Return the (x, y) coordinate for the center point of the cell that contains the specified text.  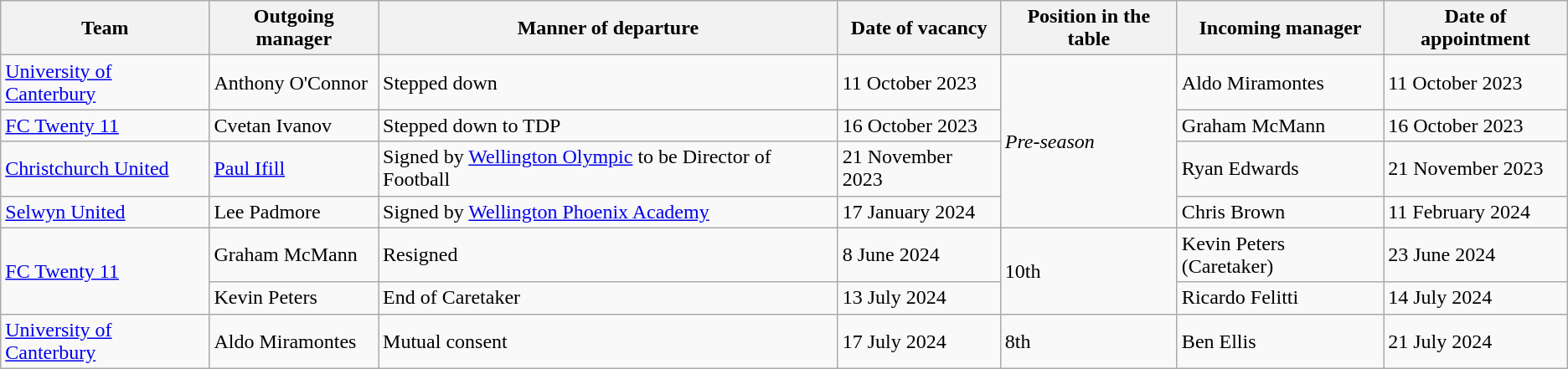
Resigned (608, 254)
Position in the table (1089, 28)
17 January 2024 (919, 212)
Pre-season (1089, 141)
Selwyn United (106, 212)
13 July 2024 (919, 298)
Signed by Wellington Phoenix Academy (608, 212)
23 June 2024 (1476, 254)
Kevin Peters (Caretaker) (1280, 254)
Kevin Peters (294, 298)
11 February 2024 (1476, 212)
Ricardo Felitti (1280, 298)
Chris Brown (1280, 212)
Cvetan Ivanov (294, 126)
Incoming manager (1280, 28)
Stepped down (608, 82)
Manner of departure (608, 28)
Team (106, 28)
Christchurch United (106, 169)
Mutual consent (608, 341)
21 July 2024 (1476, 341)
Paul Ifill (294, 169)
Anthony O'Connor (294, 82)
8 June 2024 (919, 254)
End of Caretaker (608, 298)
Outgoing manager (294, 28)
8th (1089, 341)
14 July 2024 (1476, 298)
Ben Ellis (1280, 341)
Ryan Edwards (1280, 169)
10th (1089, 271)
Date of vacancy (919, 28)
Signed by Wellington Olympic to be Director of Football (608, 169)
Stepped down to TDP (608, 126)
17 July 2024 (919, 341)
Date of appointment (1476, 28)
Lee Padmore (294, 212)
